Capture the cell that displays the provided text and extract its (X, Y) central coordinate. 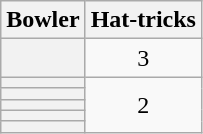
3 (143, 58)
2 (143, 104)
Bowler (43, 20)
Hat-tricks (143, 20)
